Pinpoint the cell where the given text exists, returning its [x, y] midpoint coordinate. 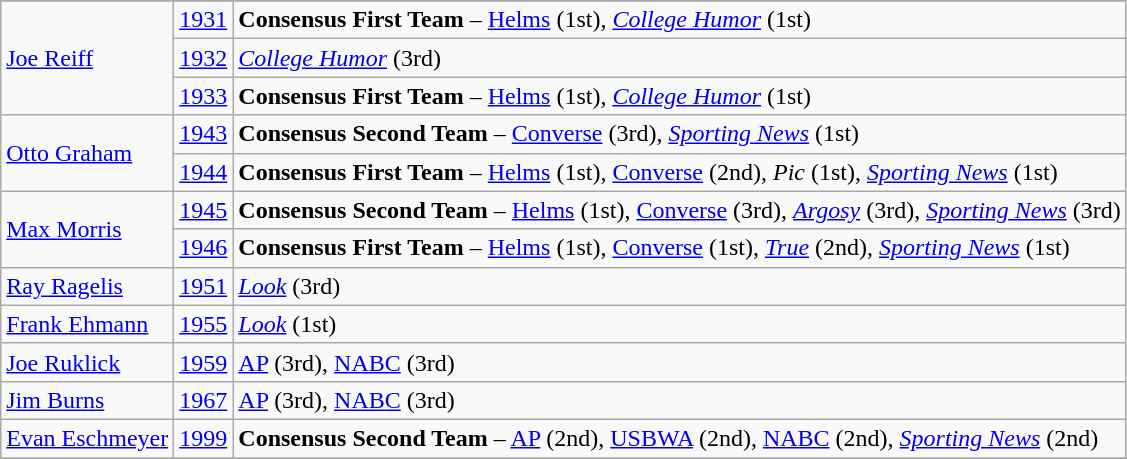
1943 [204, 134]
1951 [204, 286]
1967 [204, 400]
1944 [204, 172]
Frank Ehmann [88, 324]
Look (3rd) [680, 286]
1933 [204, 96]
Ray Ragelis [88, 286]
Consensus Second Team – Helms (1st), Converse (3rd), Argosy (3rd), Sporting News (3rd) [680, 210]
Otto Graham [88, 153]
1946 [204, 248]
1932 [204, 58]
1945 [204, 210]
1959 [204, 362]
Max Morris [88, 229]
Consensus Second Team – AP (2nd), USBWA (2nd), NABC (2nd), Sporting News (2nd) [680, 438]
1999 [204, 438]
Consensus First Team – Helms (1st), Converse (1st), True (2nd), Sporting News (1st) [680, 248]
Jim Burns [88, 400]
1955 [204, 324]
Joe Reiff [88, 58]
Consensus First Team – Helms (1st), Converse (2nd), Pic (1st), Sporting News (1st) [680, 172]
Joe Ruklick [88, 362]
Look (1st) [680, 324]
Consensus Second Team – Converse (3rd), Sporting News (1st) [680, 134]
College Humor (3rd) [680, 58]
1931 [204, 20]
Evan Eschmeyer [88, 438]
